Pinpoint the cell where the given text exists, returning its [X, Y] midpoint coordinate. 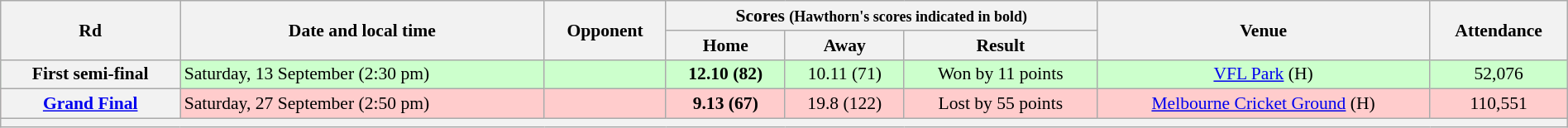
First semi-final [91, 74]
VFL Park (H) [1264, 74]
Lost by 55 points [1001, 104]
10.11 (71) [844, 74]
52,076 [1499, 74]
Date and local time [362, 30]
Melbourne Cricket Ground (H) [1264, 104]
Saturday, 13 September (2:30 pm) [362, 74]
110,551 [1499, 104]
12.10 (82) [725, 74]
Result [1001, 45]
9.13 (67) [725, 104]
Scores (Hawthorn's scores indicated in bold) [882, 16]
Rd [91, 30]
Away [844, 45]
Grand Final [91, 104]
19.8 (122) [844, 104]
Saturday, 27 September (2:50 pm) [362, 104]
Home [725, 45]
Attendance [1499, 30]
Venue [1264, 30]
Won by 11 points [1001, 74]
Opponent [605, 30]
